Find where the given text appears and provide that cell's center as (X, Y) coordinate. 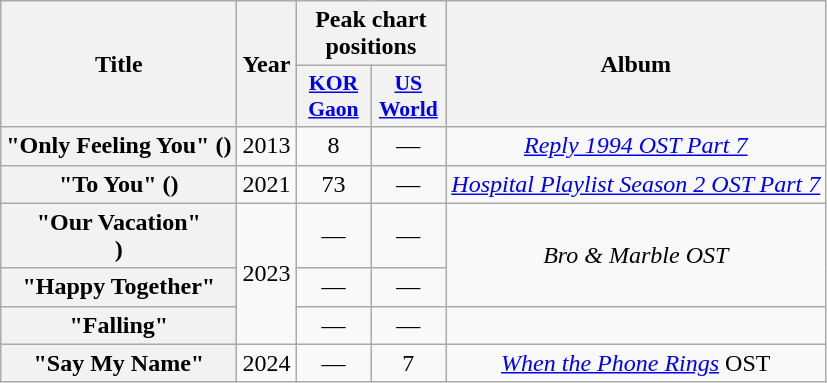
2013 (266, 146)
8 (334, 146)
"Falling" (119, 325)
"Only Feeling You" () (119, 146)
"To You" () (119, 184)
2021 (266, 184)
USWorld (408, 96)
"Our Vacation") (119, 236)
"Say My Name" (119, 363)
2023 (266, 274)
7 (408, 363)
Year (266, 64)
73 (334, 184)
KORGaon (334, 96)
2024 (266, 363)
"Happy Together" (119, 287)
Hospital Playlist Season 2 OST Part 7 (636, 184)
Reply 1994 OST Part 7 (636, 146)
Title (119, 64)
Bro & Marble OST (636, 254)
When the Phone Rings OST (636, 363)
Album (636, 64)
Peak chart positions (371, 34)
